From the cell containing the given text, extract its center point as [x, y] coordinate. 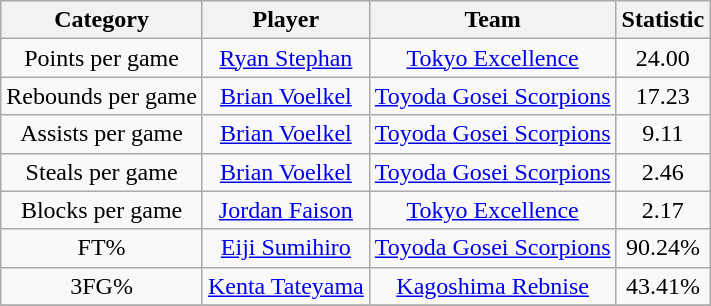
Points per game [102, 58]
Statistic [663, 20]
Steals per game [102, 172]
2.17 [663, 210]
FT% [102, 248]
3FG% [102, 286]
90.24% [663, 248]
Rebounds per game [102, 96]
Kenta Tateyama [286, 286]
24.00 [663, 58]
Eiji Sumihiro [286, 248]
Assists per game [102, 134]
Blocks per game [102, 210]
17.23 [663, 96]
9.11 [663, 134]
Team [492, 20]
2.46 [663, 172]
Category [102, 20]
Kagoshima Rebnise [492, 286]
Ryan Stephan [286, 58]
43.41% [663, 286]
Player [286, 20]
Jordan Faison [286, 210]
